Provide the [x, y] coordinate of the cell's center where the given text is located.  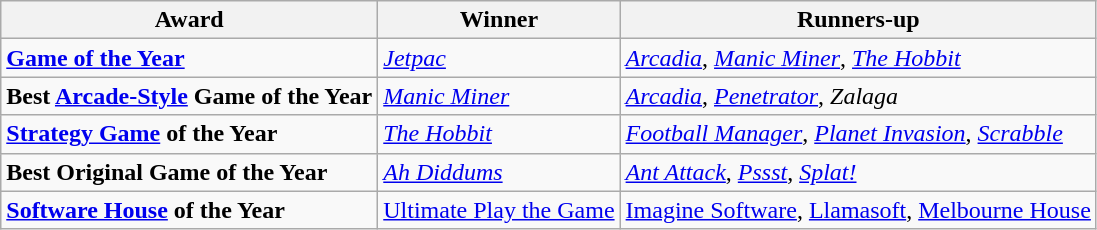
Runners-up [858, 20]
Ultimate Play the Game [499, 210]
Football Manager, Planet Invasion, Scrabble [858, 134]
Manic Miner [499, 96]
Award [190, 20]
Imagine Software, Llamasoft, Melbourne House [858, 210]
Winner [499, 20]
Ant Attack, Pssst, Splat! [858, 172]
Game of the Year [190, 58]
Software House of the Year [190, 210]
Ah Diddums [499, 172]
Best Original Game of the Year [190, 172]
Arcadia, Penetrator, Zalaga [858, 96]
Arcadia, Manic Miner, The Hobbit [858, 58]
The Hobbit [499, 134]
Jetpac [499, 58]
Best Arcade-Style Game of the Year [190, 96]
Strategy Game of the Year [190, 134]
